Return [x, y] of the center of cell containing provided text 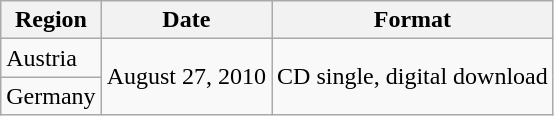
August 27, 2010 [186, 77]
CD single, digital download [413, 77]
Format [413, 20]
Date [186, 20]
Germany [51, 96]
Austria [51, 58]
Region [51, 20]
